Search for the cell housing the specified text and yield its [X, Y] center coordinate. 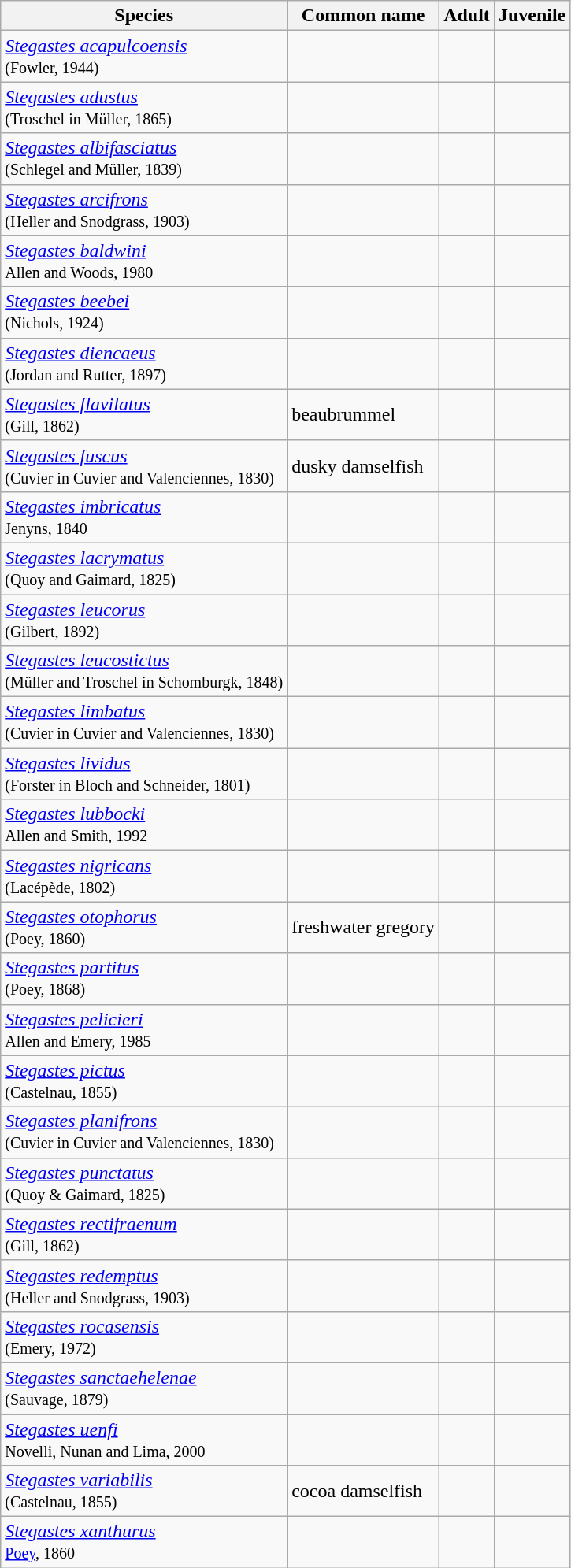
Species [144, 16]
Stegastes pictus(Castelnau, 1855) [144, 1081]
Stegastes redemptus(Heller and Snodgrass, 1903) [144, 1285]
Stegastes rocasensis(Emery, 1972) [144, 1337]
Stegastes flavilatus(Gill, 1862) [144, 414]
beaubrummel [364, 414]
Adult [467, 16]
Juvenile [532, 16]
Stegastes uenfiNovelli, Nunan and Lima, 2000 [144, 1440]
Stegastes limbatus(Cuvier in Cuvier and Valenciennes, 1830) [144, 723]
Stegastes lividus(Forster in Bloch and Schneider, 1801) [144, 773]
Stegastes imbricatusJenyns, 1840 [144, 517]
Stegastes partitus(Poey, 1868) [144, 978]
Stegastes adustus(Troschel in Müller, 1865) [144, 107]
Stegastes leucostictus(Müller and Troschel in Schomburgk, 1848) [144, 671]
Stegastes punctatus(Quoy & Gaimard, 1825) [144, 1183]
Stegastes diencaeus(Jordan and Rutter, 1897) [144, 364]
Stegastes lacrymatus(Quoy and Gaimard, 1825) [144, 569]
Stegastes nigricans(Lacépède, 1802) [144, 876]
Stegastes variabilis(Castelnau, 1855) [144, 1492]
Stegastes pelicieriAllen and Emery, 1985 [144, 1030]
freshwater gregory [364, 928]
Stegastes baldwiniAllen and Woods, 1980 [144, 261]
Common name [364, 16]
Stegastes beebei(Nichols, 1924) [144, 312]
cocoa damselfish [364, 1492]
Stegastes otophorus(Poey, 1860) [144, 928]
Stegastes acapulcoensis(Fowler, 1944) [144, 57]
Stegastes xanthurusPoey, 1860 [144, 1542]
Stegastes planifrons(Cuvier in Cuvier and Valenciennes, 1830) [144, 1132]
Stegastes albifasciatus(Schlegel and Müller, 1839) [144, 159]
Stegastes fuscus(Cuvier in Cuvier and Valenciennes, 1830) [144, 466]
dusky damselfish [364, 466]
Stegastes rectifraenum(Gill, 1862) [144, 1235]
Stegastes lubbockiAllen and Smith, 1992 [144, 825]
Stegastes leucorus(Gilbert, 1892) [144, 619]
Stegastes sanctaehelenae(Sauvage, 1879) [144, 1388]
Stegastes arcifrons(Heller and Snodgrass, 1903) [144, 209]
